Provide the (x, y) coordinate of the cell's center where the given text is located.  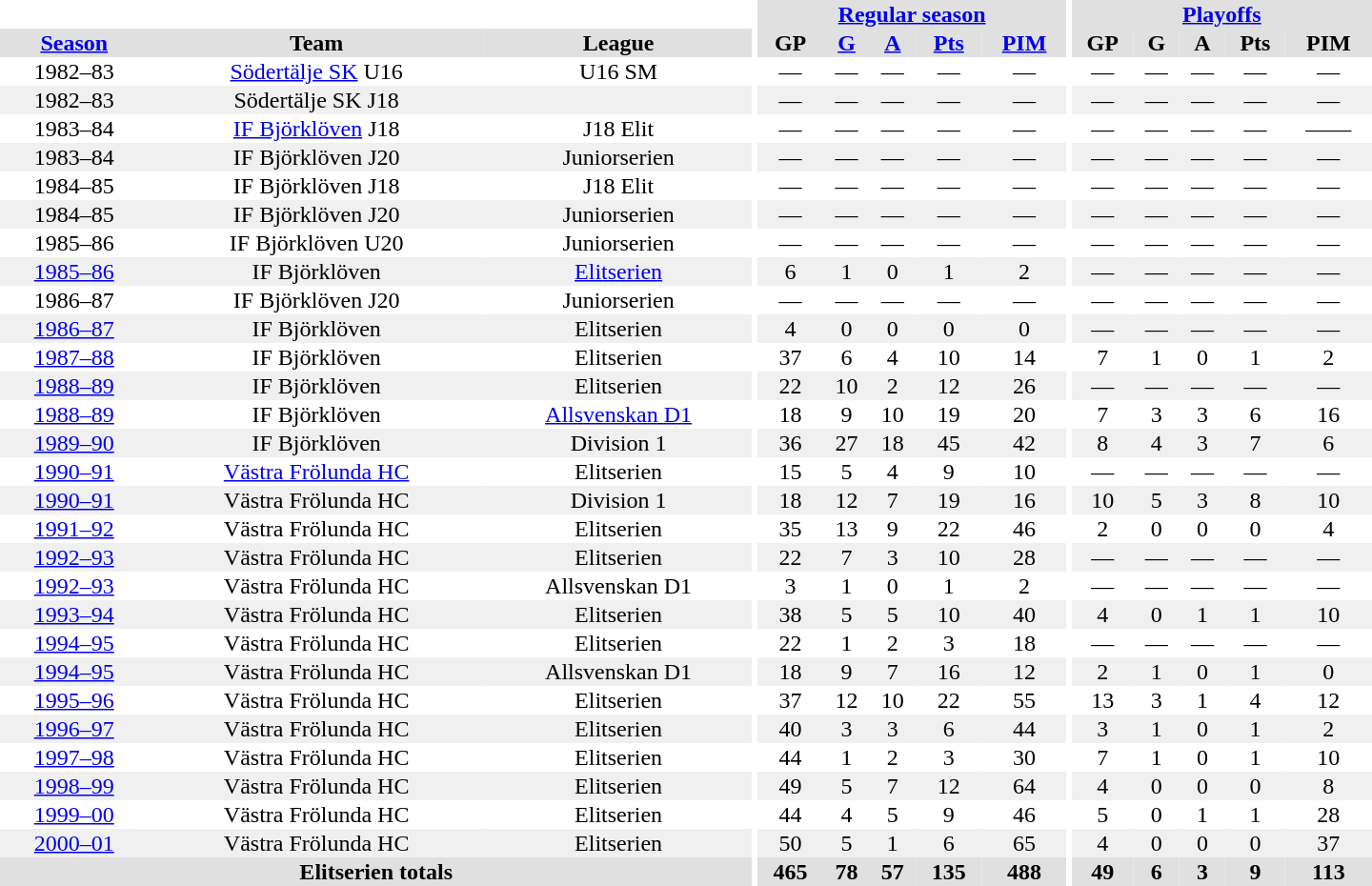
Playoffs (1221, 14)
135 (949, 872)
36 (791, 443)
Södertälje SK J18 (316, 100)
Season (74, 43)
1989–90 (74, 443)
1998–99 (74, 786)
465 (791, 872)
Team (316, 43)
78 (846, 872)
15 (791, 472)
1995–96 (74, 700)
20 (1025, 414)
488 (1025, 872)
1996–97 (74, 729)
113 (1328, 872)
2000–01 (74, 843)
64 (1025, 786)
1991–92 (74, 529)
U16 SM (619, 71)
45 (949, 443)
IF Björklöven U20 (316, 243)
57 (893, 872)
65 (1025, 843)
14 (1025, 357)
Regular season (913, 14)
League (619, 43)
50 (791, 843)
1993–94 (74, 614)
1999–00 (74, 815)
26 (1025, 386)
55 (1025, 700)
1997–98 (74, 757)
35 (791, 529)
27 (846, 443)
Elitserien totals (375, 872)
38 (791, 614)
Södertälje SK U16 (316, 71)
1987–88 (74, 357)
—— (1328, 129)
30 (1025, 757)
42 (1025, 443)
